Return [X, Y] of the center of cell containing provided text 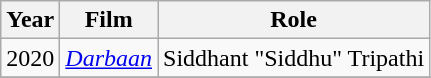
2020 [30, 58]
Role [294, 20]
Film [109, 20]
Siddhant "Siddhu" Tripathi [294, 58]
Year [30, 20]
Darbaan [109, 58]
